Find where the given text appears and provide that cell's center as [x, y] coordinate. 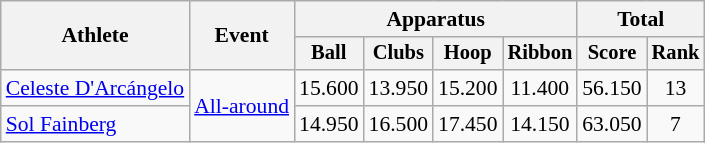
14.950 [328, 124]
17.450 [468, 124]
Celeste D'Arcángelo [95, 88]
13 [676, 88]
All-around [242, 106]
56.150 [612, 88]
63.050 [612, 124]
Ribbon [540, 54]
14.150 [540, 124]
11.400 [540, 88]
Athlete [95, 36]
Rank [676, 54]
Score [612, 54]
16.500 [398, 124]
Hoop [468, 54]
15.600 [328, 88]
Total [640, 19]
15.200 [468, 88]
Sol Fainberg [95, 124]
7 [676, 124]
13.950 [398, 88]
Ball [328, 54]
Apparatus [436, 19]
Event [242, 36]
Clubs [398, 54]
